Capture the cell that displays the provided text and extract its (x, y) central coordinate. 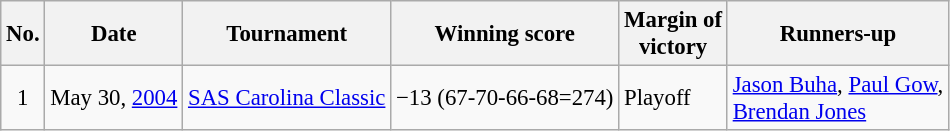
No. (23, 34)
Jason Buha, Paul Gow, Brendan Jones (838, 98)
Date (114, 34)
Tournament (287, 34)
−13 (67-70-66-68=274) (505, 98)
Playoff (674, 98)
Margin ofvictory (674, 34)
1 (23, 98)
May 30, 2004 (114, 98)
SAS Carolina Classic (287, 98)
Winning score (505, 34)
Runners-up (838, 34)
